Provide the [X, Y] coordinate of the cell's center where the given text is located.  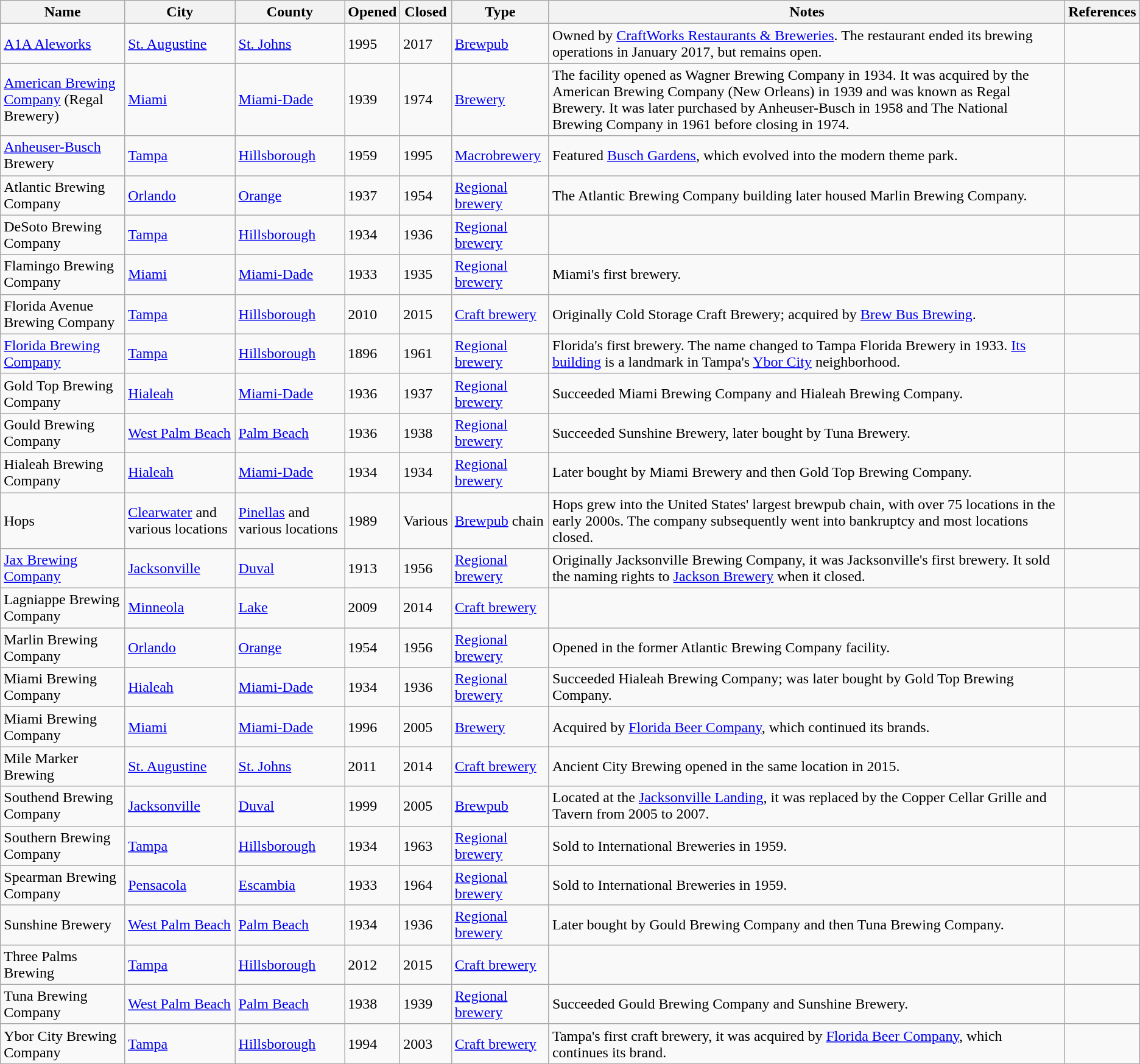
1935 [426, 274]
Closed [426, 12]
Succeeded Hialeah Brewing Company; was later bought by Gold Top Brewing Company. [806, 687]
Atlantic Brewing Company [63, 195]
Lagniappe Brewing Company [63, 608]
Jax Brewing Company [63, 569]
2012 [373, 965]
Florida Avenue Brewing Company [63, 314]
1913 [373, 569]
Notes [806, 12]
Southern Brewing Company [63, 845]
1959 [373, 156]
1996 [373, 727]
DeSoto Brewing Company [63, 235]
Ybor City Brewing Company [63, 1044]
Featured Busch Gardens, which evolved into the modern theme park. [806, 156]
Later bought by Miami Brewery and then Gold Top Brewing Company. [806, 473]
Ancient City Brewing opened in the same location in 2015. [806, 766]
Gold Top Brewing Company [63, 393]
Various [426, 520]
Hops [63, 520]
Acquired by Florida Beer Company, which continued its brands. [806, 727]
1999 [373, 806]
Opened in the former Atlantic Brewing Company facility. [806, 648]
Succeeded Sunshine Brewery, later bought by Tuna Brewery. [806, 432]
Minneola [180, 608]
1964 [426, 886]
Brewpub chain [500, 520]
Marlin Brewing Company [63, 648]
Macrobrewery [500, 156]
Originally Jacksonville Brewing Company, it was Jacksonville's first brewery. It sold the naming rights to Jackson Brewery when it closed. [806, 569]
City [180, 12]
Located at the Jacksonville Landing, it was replaced by the Copper Cellar Grille and Tavern from 2005 to 2007. [806, 806]
2003 [426, 1044]
Mile Marker Brewing [63, 766]
2017 [426, 44]
Tampa's first craft brewery, it was acquired by Florida Beer Company, which continues its brand. [806, 1044]
References [1102, 12]
Florida's first brewery. The name changed to Tampa Florida Brewery in 1933. Its building is a landmark in Tampa's Ybor City neighborhood. [806, 353]
Miami's first brewery. [806, 274]
1963 [426, 845]
1974 [426, 100]
Type [500, 12]
American Brewing Company (Regal Brewery) [63, 100]
Succeeded Miami Brewing Company and Hialeah Brewing Company. [806, 393]
2009 [373, 608]
Originally Cold Storage Craft Brewery; acquired by Brew Bus Brewing. [806, 314]
Owned by CraftWorks Restaurants & Breweries. The restaurant ended its brewing operations in January 2017, but remains open. [806, 44]
A1A Aleworks [63, 44]
1989 [373, 520]
Name [63, 12]
Opened [373, 12]
2011 [373, 766]
Succeeded Gould Brewing Company and Sunshine Brewery. [806, 1004]
Later bought by Gould Brewing Company and then Tuna Brewing Company. [806, 925]
Spearman Brewing Company [63, 886]
Anheuser-Busch Brewery [63, 156]
Clearwater and various locations [180, 520]
Gould Brewing Company [63, 432]
2010 [373, 314]
The Atlantic Brewing Company building later housed Marlin Brewing Company. [806, 195]
Florida Brewing Company [63, 353]
Escambia [290, 886]
Sunshine Brewery [63, 925]
Flamingo Brewing Company [63, 274]
Pinellas and various locations [290, 520]
Lake [290, 608]
1994 [373, 1044]
Southend Brewing Company [63, 806]
1961 [426, 353]
Tuna Brewing Company [63, 1004]
County [290, 12]
Pensacola [180, 886]
Hialeah Brewing Company [63, 473]
Three Palms Brewing [63, 965]
1896 [373, 353]
